Output the (X, Y) coordinate of the center of the cell containing the given text.  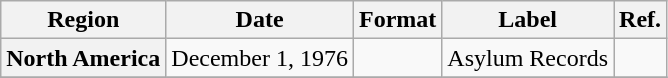
Label (528, 20)
Region (84, 20)
December 1, 1976 (260, 58)
North America (84, 58)
Asylum Records (528, 58)
Date (260, 20)
Ref. (640, 20)
Format (397, 20)
